Extract the (x, y) coordinate from the center of the cell holding the provided text.  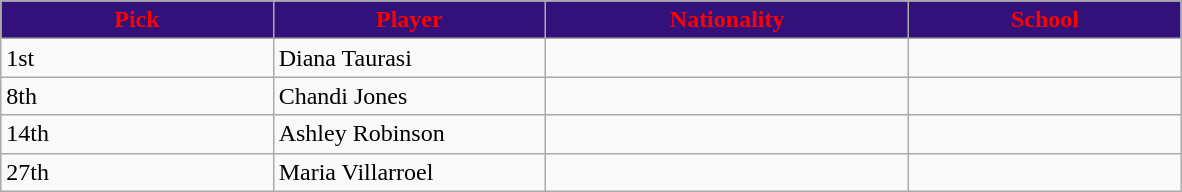
School (1045, 20)
Maria Villarroel (409, 172)
Nationality (728, 20)
8th (137, 96)
27th (137, 172)
14th (137, 134)
Player (409, 20)
1st (137, 58)
Chandi Jones (409, 96)
Ashley Robinson (409, 134)
Diana Taurasi (409, 58)
Pick (137, 20)
